Identify which cell holds the provided text, then report its [X, Y] central coordinate. 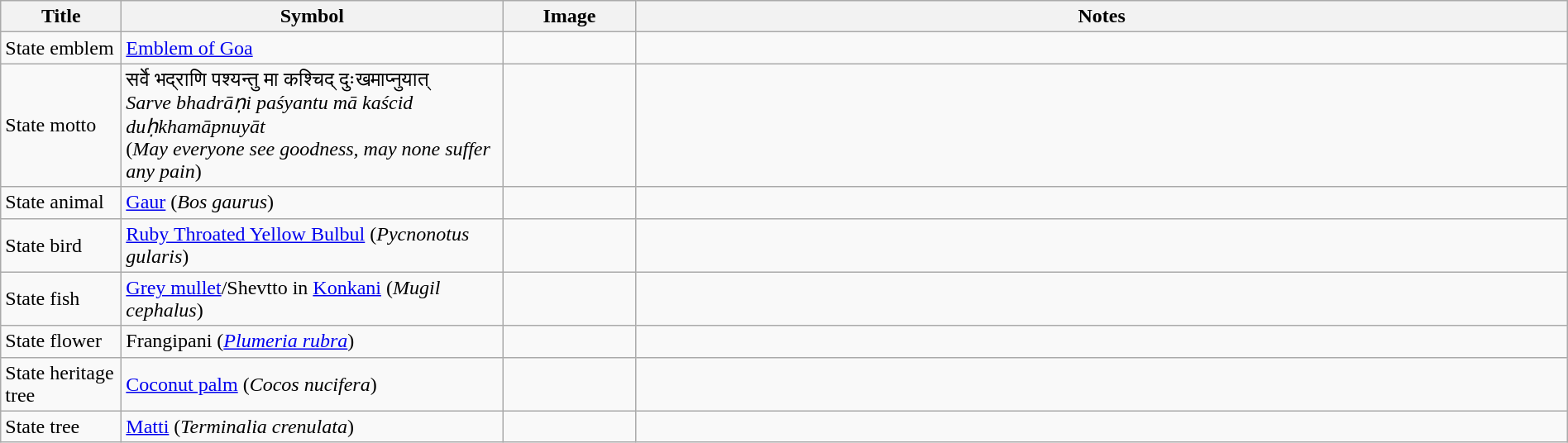
State emblem [61, 48]
Matti (Terminalia crenulata) [313, 426]
Title [61, 17]
State fish [61, 299]
Coconut palm (Cocos nucifera) [313, 383]
State flower [61, 341]
State motto [61, 126]
State bird [61, 245]
State heritage tree [61, 383]
State animal [61, 202]
Frangipani (Plumeria rubra) [313, 341]
State tree [61, 426]
Symbol [313, 17]
Gaur (Bos gaurus) [313, 202]
Emblem of Goa [313, 48]
Ruby Throated Yellow Bulbul (Pycnonotus gularis) [313, 245]
Grey mullet/Shevtto in Konkani (Mugil cephalus) [313, 299]
Notes [1102, 17]
Image [569, 17]
